Scan for the cell matching the given text and deliver its [X, Y] coordinate at center. 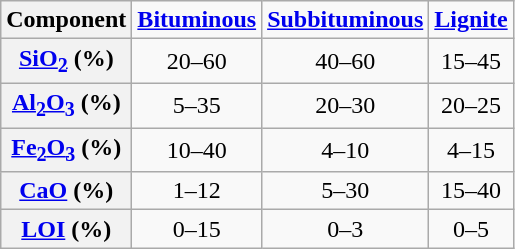
4–15 [471, 150]
20–60 [197, 61]
Subbituminous [346, 20]
15–45 [471, 61]
40–60 [346, 61]
0–15 [197, 229]
15–40 [471, 191]
Bituminous [197, 20]
Al2O3 (%) [66, 105]
20–25 [471, 105]
5–35 [197, 105]
CaO (%) [66, 191]
4–10 [346, 150]
10–40 [197, 150]
20–30 [346, 105]
Component [66, 20]
SiO2 (%) [66, 61]
LOI (%) [66, 229]
Lignite [471, 20]
0–5 [471, 229]
1–12 [197, 191]
Fe2O3 (%) [66, 150]
0–3 [346, 229]
5–30 [346, 191]
